Output the (x, y) coordinate of the center of the cell containing the given text.  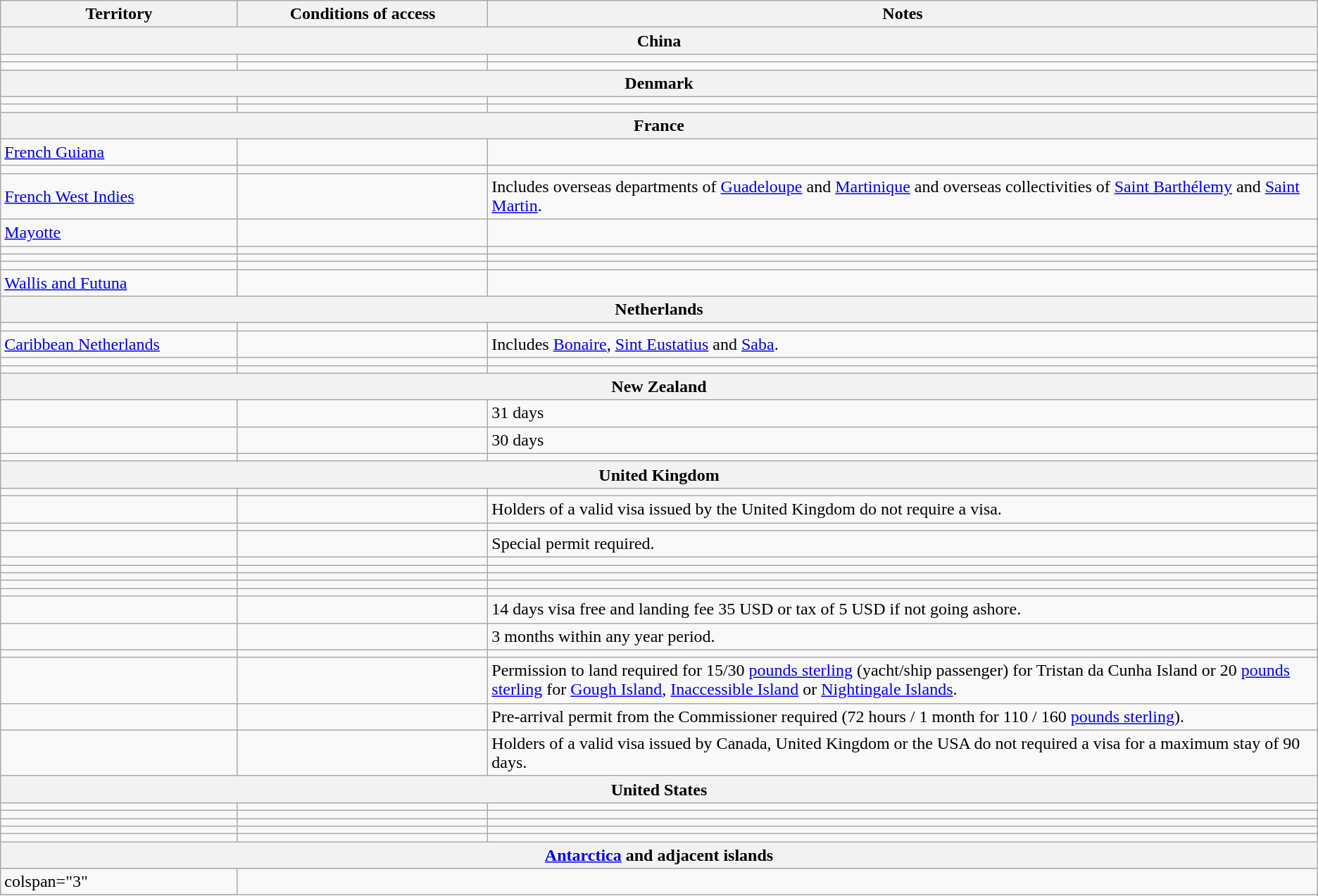
14 days visa free and landing fee 35 USD or tax of 5 USD if not going ashore. (903, 610)
31 days (903, 413)
Special permit required. (903, 544)
Antarctica and adjacent islands (659, 855)
Conditions of access (362, 14)
Includes Bonaire, Sint Eustatius and Saba. (903, 344)
30 days (903, 440)
Includes overseas departments of Guadeloupe and Martinique and overseas collectivities of Saint Barthélemy and Saint Martin. (903, 196)
Holders of a valid visa issued by Canada, United Kingdom or the USA do not required a visa for a maximum stay of 90 days. (903, 753)
Denmark (659, 83)
Holders of a valid visa issued by the United Kingdom do not require a visa. (903, 509)
Territory (120, 14)
France (659, 125)
3 months within any year period. (903, 636)
New Zealand (659, 386)
Pre-arrival permit from the Commissioner required (72 hours / 1 month for 110 / 160 pounds sterling). (903, 717)
Notes (903, 14)
French West Indies (120, 196)
colspan="3" (120, 882)
Netherlands (659, 310)
China (659, 41)
United States (659, 789)
Mayotte (120, 232)
United Kingdom (659, 474)
French Guiana (120, 152)
Wallis and Futuna (120, 283)
Caribbean Netherlands (120, 344)
